From the cell containing the given text, extract its center point as (x, y) coordinate. 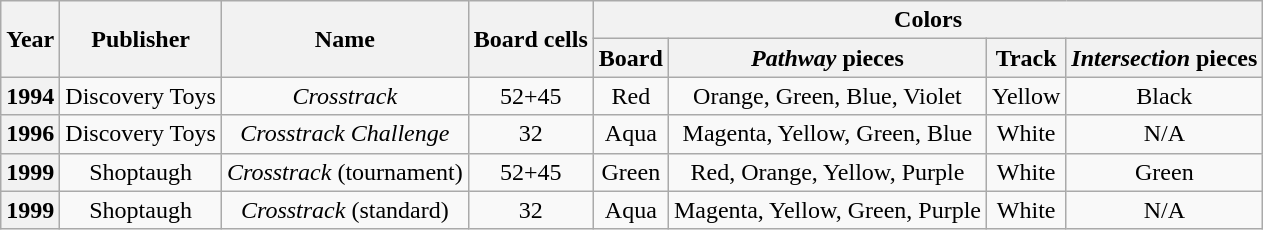
Colors (928, 20)
1994 (30, 96)
Crosstrack Challenge (344, 134)
Crosstrack (344, 96)
Publisher (141, 39)
Year (30, 39)
Yellow (1026, 96)
Black (1164, 96)
Board (630, 58)
Magenta, Yellow, Green, Purple (827, 210)
Board cells (530, 39)
Red (630, 96)
Intersection pieces (1164, 58)
Name (344, 39)
Crosstrack (tournament) (344, 172)
Magenta, Yellow, Green, Blue (827, 134)
1996 (30, 134)
Pathway pieces (827, 58)
Orange, Green, Blue, Violet (827, 96)
Track (1026, 58)
Red, Orange, Yellow, Purple (827, 172)
Crosstrack (standard) (344, 210)
